Return the (x, y) coordinate for the center point of the cell that contains the specified text.  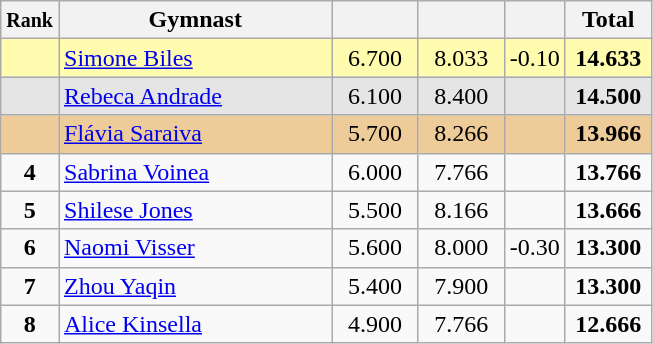
5.600 (375, 248)
4 (30, 172)
8.266 (461, 134)
Total (608, 20)
Alice Kinsella (195, 324)
6.000 (375, 172)
5 (30, 210)
8 (30, 324)
6.100 (375, 96)
8.400 (461, 96)
7.900 (461, 286)
5.700 (375, 134)
14.500 (608, 96)
5.400 (375, 286)
Sabrina Voinea (195, 172)
8.166 (461, 210)
14.633 (608, 58)
Zhou Yaqin (195, 286)
Naomi Visser (195, 248)
6 (30, 248)
Gymnast (195, 20)
Shilese Jones (195, 210)
-0.30 (534, 248)
13.766 (608, 172)
Simone Biles (195, 58)
5.500 (375, 210)
7 (30, 286)
12.666 (608, 324)
-0.10 (534, 58)
6.700 (375, 58)
4.900 (375, 324)
Rank (30, 20)
13.666 (608, 210)
Flávia Saraiva (195, 134)
13.966 (608, 134)
Rebeca Andrade (195, 96)
8.033 (461, 58)
8.000 (461, 248)
